Locate the cell with the specified text and output its (X, Y) center coordinate. 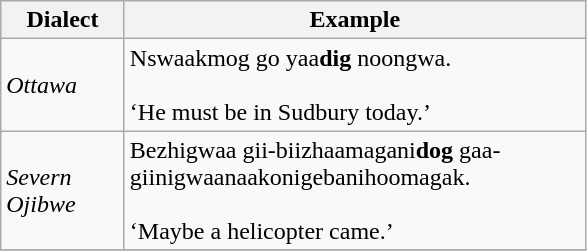
Ottawa (63, 85)
Dialect (63, 20)
Nswaakmog go yaadig noongwa.‘He must be in Sudbury today.’ (354, 85)
Severn Ojibwe (63, 190)
Example (354, 20)
Bezhigwaa gii-biizhaamaganidog gaa-giinigwaanaakonigebanihoomagak.‘Maybe a helicopter came.’ (354, 190)
